Output the (x, y) coordinate of the center of the cell containing the given text.  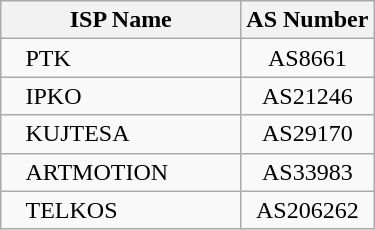
AS8661 (308, 58)
IPKO (121, 96)
PTK (121, 58)
AS29170 (308, 134)
AS33983 (308, 172)
ARTMOTION (121, 172)
AS21246 (308, 96)
AS206262 (308, 210)
ISP Name (121, 20)
TELKOS (121, 210)
AS Number (308, 20)
KUJTESA (121, 134)
